Determine the [X, Y] coordinate at the center of the cell enclosing the given text.  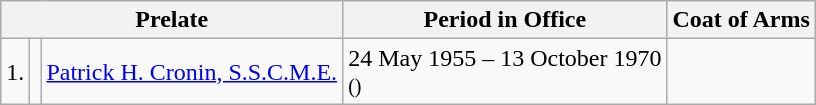
24 May 1955 – 13 October 1970() [505, 72]
Period in Office [505, 20]
Patrick H. Cronin, S.S.C.M.E. [192, 72]
Prelate [172, 20]
1. [16, 72]
Coat of Arms [741, 20]
